Find where the given text appears and provide that cell's center as [x, y] coordinate. 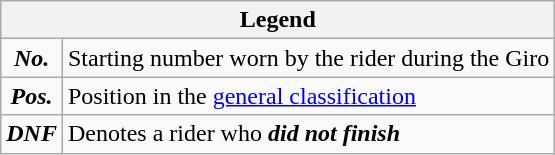
Denotes a rider who did not finish [308, 134]
Position in the general classification [308, 96]
No. [32, 58]
Pos. [32, 96]
Legend [278, 20]
Starting number worn by the rider during the Giro [308, 58]
DNF [32, 134]
